Scan for the cell matching the given text and deliver its (X, Y) coordinate at center. 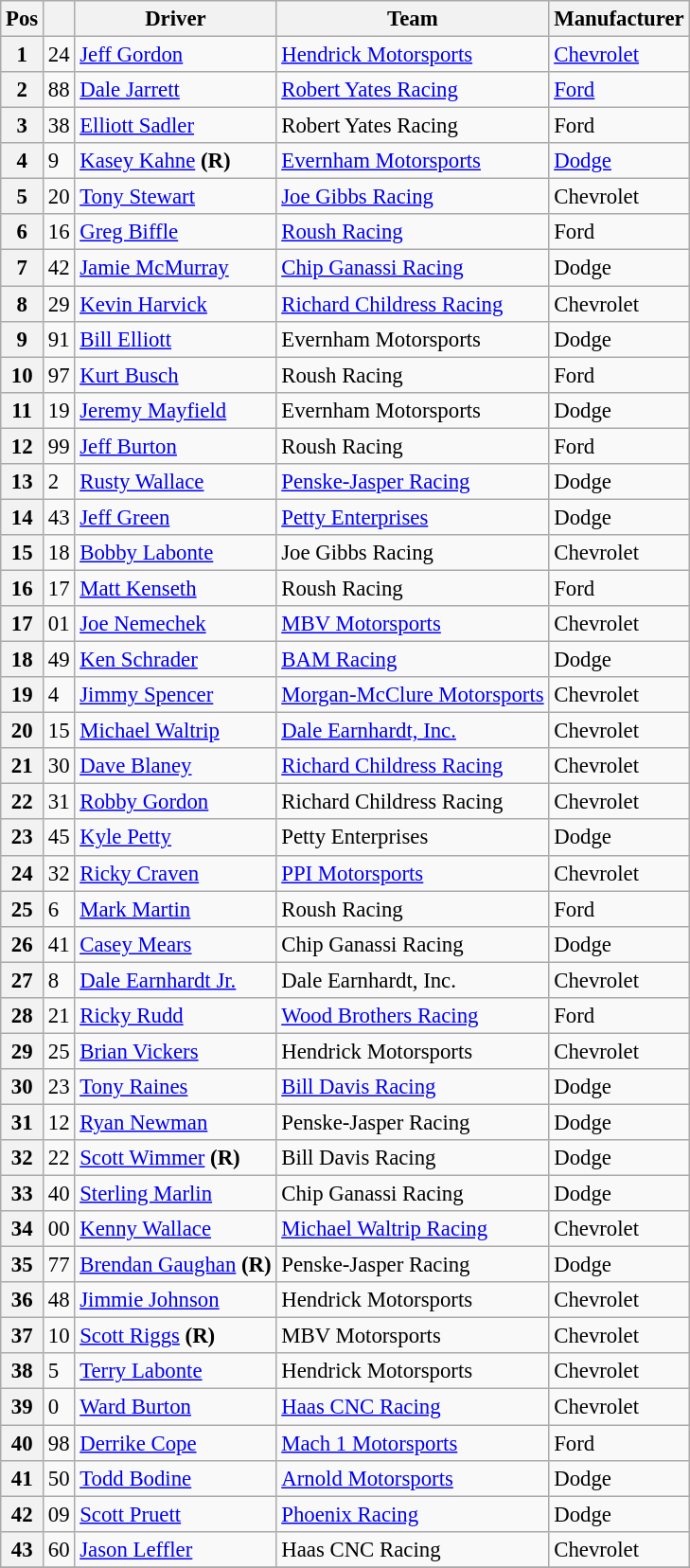
50 (59, 1478)
3 (23, 126)
Tony Stewart (176, 197)
35 (23, 1265)
Phoenix Racing (413, 1514)
88 (59, 90)
Dale Earnhardt Jr. (176, 980)
PPI Motorsports (413, 873)
Bobby Labonte (176, 553)
39 (23, 1407)
Kasey Kahne (R) (176, 161)
36 (23, 1300)
01 (59, 624)
Jamie McMurray (176, 268)
91 (59, 339)
Terry Labonte (176, 1372)
Ryan Newman (176, 1122)
99 (59, 446)
1 (23, 55)
Brian Vickers (176, 1051)
Rusty Wallace (176, 482)
Greg Biffle (176, 232)
Scott Riggs (R) (176, 1336)
28 (23, 1016)
Kenny Wallace (176, 1229)
49 (59, 660)
Scott Pruett (176, 1514)
97 (59, 375)
Michael Waltrip Racing (413, 1229)
Ward Burton (176, 1407)
37 (23, 1336)
26 (23, 944)
45 (59, 838)
Joe Nemechek (176, 624)
Dave Blaney (176, 766)
Ken Schrader (176, 660)
Casey Mears (176, 944)
Kurt Busch (176, 375)
Kevin Harvick (176, 304)
60 (59, 1549)
13 (23, 482)
Manufacturer (619, 19)
0 (59, 1407)
Jeff Burton (176, 446)
7 (23, 268)
Robby Gordon (176, 802)
BAM Racing (413, 660)
11 (23, 410)
00 (59, 1229)
Brendan Gaughan (R) (176, 1265)
Driver (176, 19)
Ricky Rudd (176, 1016)
Michael Waltrip (176, 731)
Wood Brothers Racing (413, 1016)
48 (59, 1300)
Jeff Green (176, 517)
Todd Bodine (176, 1478)
Jimmy Spencer (176, 695)
Derrike Cope (176, 1443)
34 (23, 1229)
14 (23, 517)
Arnold Motorsports (413, 1478)
77 (59, 1265)
Jeremy Mayfield (176, 410)
27 (23, 980)
09 (59, 1514)
Sterling Marlin (176, 1194)
Mark Martin (176, 909)
Pos (23, 19)
Mach 1 Motorsports (413, 1443)
Tony Raines (176, 1087)
Jimmie Johnson (176, 1300)
Elliott Sadler (176, 126)
Jason Leffler (176, 1549)
Jeff Gordon (176, 55)
Morgan-McClure Motorsports (413, 695)
Dale Jarrett (176, 90)
Team (413, 19)
Kyle Petty (176, 838)
33 (23, 1194)
Bill Elliott (176, 339)
98 (59, 1443)
Ricky Craven (176, 873)
Matt Kenseth (176, 588)
Scott Wimmer (R) (176, 1158)
